Determine the (X, Y) coordinate at the center of the cell enclosing the given text.  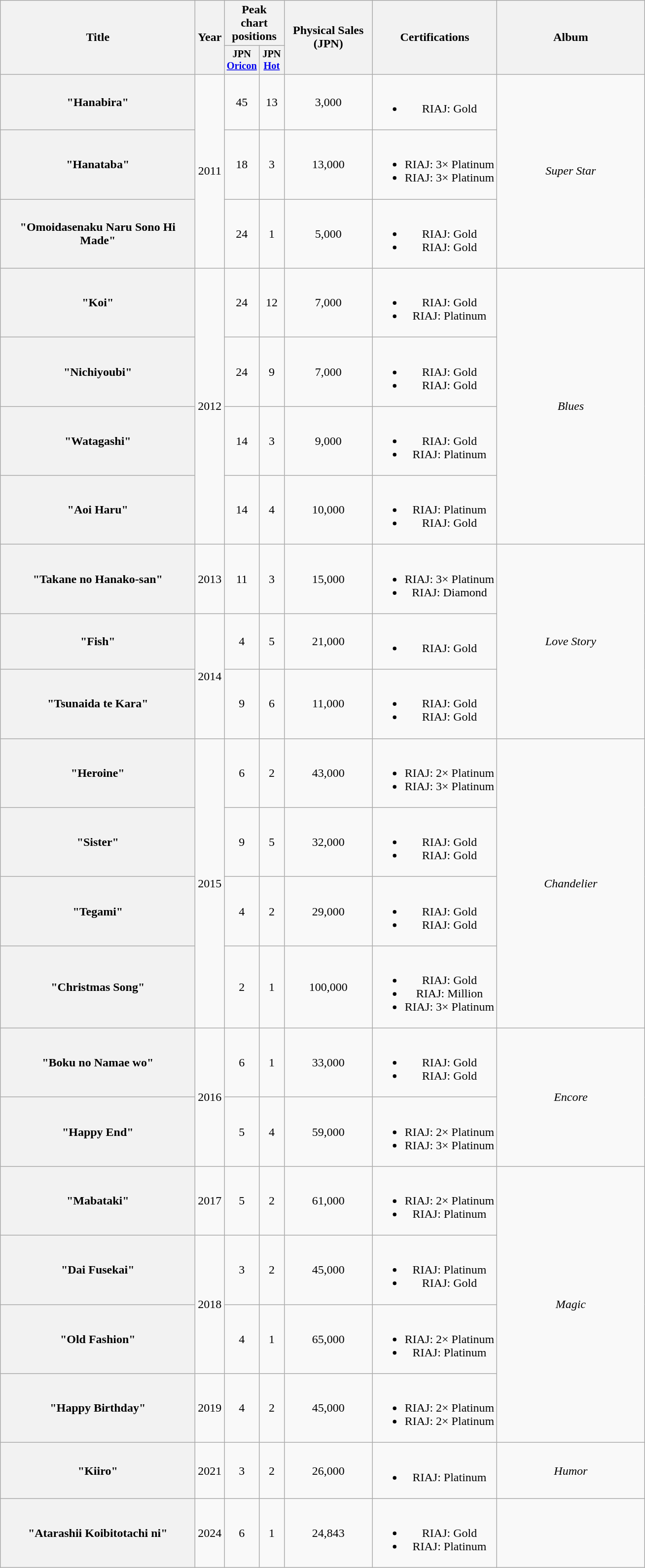
65,000 (328, 1339)
"Nichiyoubi" (98, 372)
26,000 (328, 1471)
"Boku no Namae wo" (98, 1062)
11 (242, 579)
"Happy End" (98, 1131)
RIAJ: 2× Platinum RIAJ: 2× Platinum (435, 1408)
"Heroine" (98, 773)
Year (210, 37)
Physical Sales (JPN) (328, 37)
2013 (210, 579)
2012 (210, 406)
45 (242, 102)
Peak chart positions (254, 23)
21,000 (328, 641)
2015 (210, 883)
Certifications (435, 37)
18 (242, 165)
Encore (571, 1097)
Humor (571, 1471)
33,000 (328, 1062)
15,000 (328, 579)
"Watagashi" (98, 441)
61,000 (328, 1201)
9,000 (328, 441)
Love Story (571, 641)
10,000 (328, 510)
43,000 (328, 773)
"Old Fashion" (98, 1339)
2016 (210, 1097)
2021 (210, 1471)
24,843 (328, 1533)
59,000 (328, 1131)
JPN Oricon (242, 60)
Album (571, 37)
2014 (210, 676)
"Tsunaida te Kara" (98, 704)
"Omoidasenaku Naru Sono Hi Made" (98, 234)
11,000 (328, 704)
100,000 (328, 986)
RIAJ: Gold RIAJ: Million RIAJ: 3× Platinum (435, 986)
2011 (210, 171)
12 (272, 303)
13 (272, 102)
"Hanabira" (98, 102)
Magic (571, 1304)
RIAJ: 3× Platinum RIAJ: Diamond (435, 579)
Blues (571, 406)
3,000 (328, 102)
"Hanataba" (98, 165)
"Tegami" (98, 911)
JPN Hot (272, 60)
RIAJ: 3× Platinum RIAJ: 3× Platinum (435, 165)
"Christmas Song" (98, 986)
29,000 (328, 911)
"Mabataki" (98, 1201)
Super Star (571, 171)
2018 (210, 1305)
RIAJ: Platinum (435, 1471)
"Koi" (98, 303)
2019 (210, 1408)
32,000 (328, 842)
2024 (210, 1533)
"Atarashii Koibitotachi ni" (98, 1533)
"Aoi Haru" (98, 510)
13,000 (328, 165)
Chandelier (571, 883)
"Fish" (98, 641)
"Dai Fusekai" (98, 1270)
5,000 (328, 234)
"Sister" (98, 842)
2017 (210, 1201)
"Happy Birthday" (98, 1408)
Title (98, 37)
"Kiiro" (98, 1471)
"Takane no Hanako-san" (98, 579)
